Locate the cell with the specified text and output its (x, y) center coordinate. 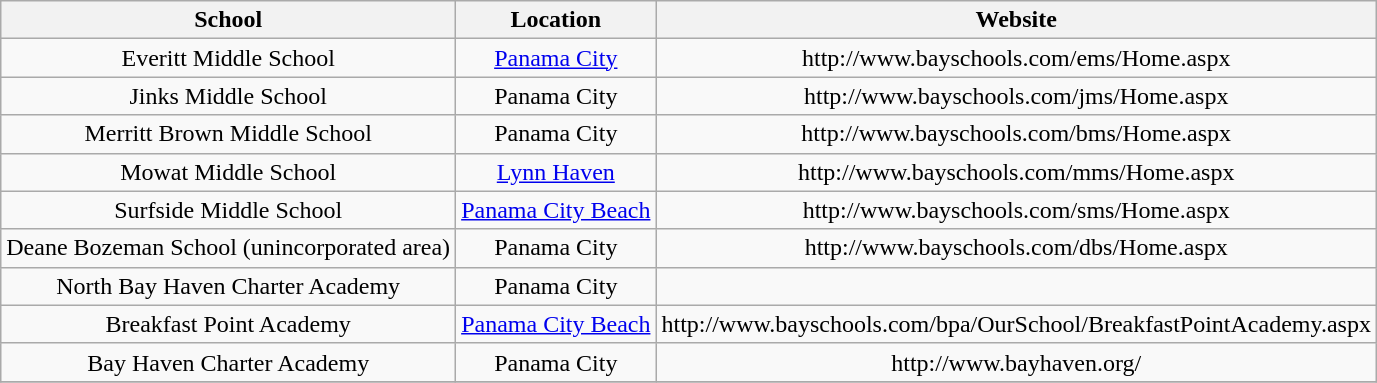
http://www.bayhaven.org/ (1016, 362)
Breakfast Point Academy (228, 324)
Merritt Brown Middle School (228, 134)
Website (1016, 20)
http://www.bayschools.com/ems/Home.aspx (1016, 58)
Location (556, 20)
http://www.bayschools.com/sms/Home.aspx (1016, 210)
http://www.bayschools.com/mms/Home.aspx (1016, 172)
School (228, 20)
Everitt Middle School (228, 58)
Jinks Middle School (228, 96)
http://www.bayschools.com/jms/Home.aspx (1016, 96)
Surfside Middle School (228, 210)
http://www.bayschools.com/dbs/Home.aspx (1016, 248)
North Bay Haven Charter Academy (228, 286)
Deane Bozeman School (unincorporated area) (228, 248)
Lynn Haven (556, 172)
http://www.bayschools.com/bms/Home.aspx (1016, 134)
Bay Haven Charter Academy (228, 362)
http://www.bayschools.com/bpa/OurSchool/BreakfastPointAcademy.aspx (1016, 324)
Mowat Middle School (228, 172)
